Return the [x, y] coordinate for the center point of the cell that contains the specified text.  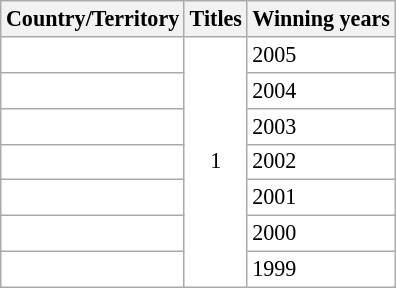
2001 [321, 198]
1999 [321, 269]
Titles [216, 18]
2003 [321, 126]
2005 [321, 54]
2000 [321, 233]
Country/Territory [93, 18]
1 [216, 162]
2004 [321, 90]
2002 [321, 162]
Winning years [321, 18]
